Identify which cell holds the provided text, then report its (X, Y) central coordinate. 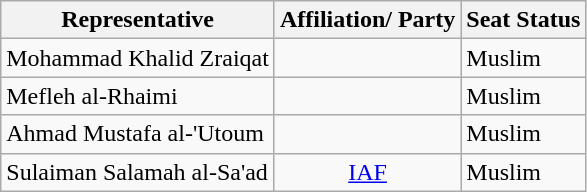
Affiliation/ Party (367, 20)
Sulaiman Salamah al-Sa'ad (138, 172)
Ahmad Mustafa al-'Utoum (138, 134)
Representative (138, 20)
Mohammad Khalid Zraiqat (138, 58)
IAF (367, 172)
Seat Status (524, 20)
Mefleh al-Rhaimi (138, 96)
